Determine the (x, y) coordinate at the center of the cell enclosing the given text.  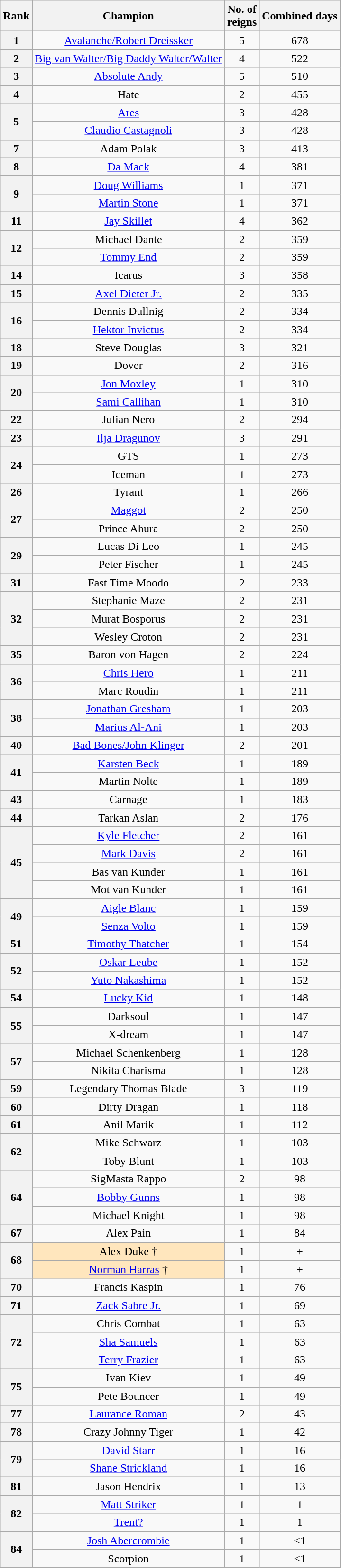
15 (16, 293)
68 (16, 1260)
Alex Pain (129, 1233)
Stephanie Maze (129, 601)
No. ofreigns (242, 16)
678 (300, 40)
316 (300, 366)
Steve Douglas (129, 348)
Darksoul (129, 1016)
Tommy End (129, 257)
7 (16, 149)
69 (300, 1305)
Baron von Hagen (129, 655)
176 (300, 817)
Bad Bones/John Klinger (129, 745)
70 (16, 1287)
Hate (129, 94)
Dennis Dullnig (129, 312)
Michael Knight (129, 1215)
Laurance Roman (129, 1414)
Chris Hero (129, 673)
Martin Stone (129, 203)
Mark Davis (129, 854)
Yuto Nakashima (129, 980)
14 (16, 275)
Jon Moxley (129, 384)
Michael Schenkenberg (129, 1052)
Alex Duke † (129, 1251)
11 (16, 221)
Pete Bouncer (129, 1396)
79 (16, 1459)
Da Mack (129, 167)
60 (16, 1107)
455 (300, 94)
266 (300, 492)
118 (300, 1107)
Ares (129, 113)
27 (16, 519)
294 (300, 420)
Anil Marik (129, 1125)
78 (16, 1432)
45 (16, 863)
Axel Dieter Jr. (129, 293)
Fast Time Moodo (129, 583)
Sami Callihan (129, 402)
Jonathan Gresham (129, 709)
31 (16, 583)
321 (300, 348)
Legendary Thomas Blade (129, 1088)
Icarus (129, 275)
SigMasta Rappo (129, 1179)
X-dream (129, 1034)
64 (16, 1197)
112 (300, 1125)
381 (300, 167)
Michael Dante (129, 239)
52 (16, 971)
Timothy Thatcher (129, 944)
77 (16, 1414)
148 (300, 998)
Zack Sabre Jr. (129, 1305)
Norman Harras † (129, 1269)
Lucas Di Leo (129, 547)
19 (16, 366)
12 (16, 248)
Senza Volto (129, 926)
51 (16, 944)
GTS (129, 456)
Peter Fischer (129, 565)
55 (16, 1025)
Kyle Fletcher (129, 836)
Julian Nero (129, 420)
358 (300, 275)
362 (300, 221)
Jay Skillet (129, 221)
Marius Al-Ani (129, 727)
41 (16, 772)
81 (16, 1486)
Oskar Leube (129, 962)
13 (300, 1486)
40 (16, 745)
62 (16, 1152)
Champion (129, 16)
Tyrant (129, 492)
61 (16, 1125)
18 (16, 348)
Avalanche/Robert Dreissker (129, 40)
35 (16, 655)
224 (300, 655)
76 (300, 1287)
413 (300, 149)
Mot van Kunder (129, 890)
71 (16, 1305)
Dirty Dragan (129, 1107)
Mike Schwarz (129, 1143)
Iceman (129, 474)
Trent? (129, 1522)
Rank (16, 16)
Combined days (300, 16)
Hektor Invictus (129, 330)
29 (16, 556)
Terry Frazier (129, 1360)
Scorpion (129, 1559)
Chris Combat (129, 1323)
154 (300, 944)
Aigle Blanc (129, 908)
59 (16, 1088)
22 (16, 420)
Absolute Andy (129, 76)
119 (300, 1088)
Matt Striker (129, 1504)
291 (300, 438)
Prince Ahura (129, 529)
Josh Abercrombie (129, 1540)
Sha Samuels (129, 1341)
42 (300, 1432)
Bas van Kunder (129, 872)
Marc Roudin (129, 691)
Jason Hendrix (129, 1486)
510 (300, 76)
38 (16, 718)
Tarkan Aslan (129, 817)
24 (16, 465)
Big van Walter/Big Daddy Walter/Walter (129, 58)
Francis Kaspin (129, 1287)
82 (16, 1513)
20 (16, 393)
Karsten Beck (129, 763)
Lucky Kid (129, 998)
8 (16, 167)
Ivan Kiev (129, 1378)
Doug Williams (129, 185)
Toby Blunt (129, 1161)
201 (300, 745)
Claudio Castagnoli (129, 131)
26 (16, 492)
75 (16, 1387)
Bobby Gunns (129, 1197)
David Starr (129, 1450)
57 (16, 1061)
Crazy Johnny Tiger (129, 1432)
Carnage (129, 799)
Ilja Dragunov (129, 438)
233 (300, 583)
522 (300, 58)
Wesley Croton (129, 637)
67 (16, 1233)
Dover (129, 366)
Adam Polak (129, 149)
54 (16, 998)
183 (300, 799)
32 (16, 619)
72 (16, 1341)
36 (16, 682)
Shane Strickland (129, 1468)
23 (16, 438)
Maggot (129, 510)
Murat Bosporus (129, 619)
Nikita Charisma (129, 1070)
44 (16, 817)
9 (16, 194)
335 (300, 293)
Martin Nolte (129, 781)
